Capture the cell that displays the provided text and extract its [x, y] central coordinate. 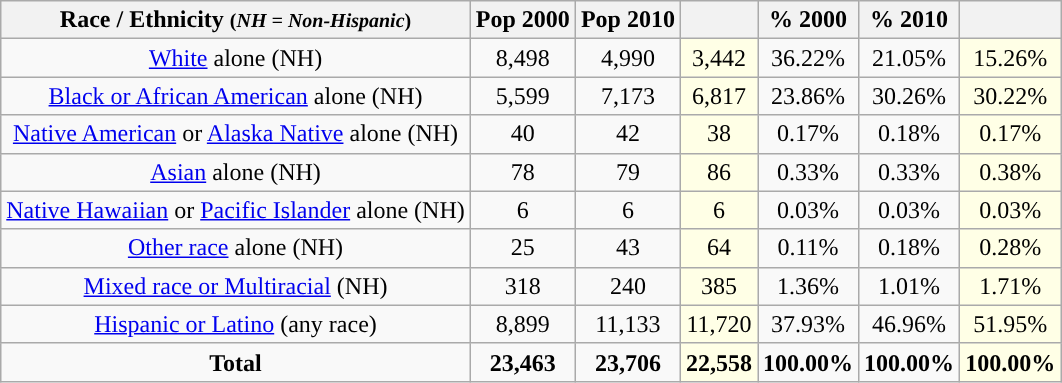
40 [522, 134]
38 [718, 134]
% 2010 [910, 20]
240 [628, 286]
Pop 2010 [628, 20]
21.05% [910, 58]
23,706 [628, 362]
385 [718, 286]
1.01% [910, 286]
6,817 [718, 96]
79 [628, 172]
318 [522, 286]
Race / Ethnicity (NH = Non-Hispanic) [236, 20]
Mixed race or Multiracial (NH) [236, 286]
0.38% [1010, 172]
1.36% [808, 286]
Hispanic or Latino (any race) [236, 324]
8,498 [522, 58]
36.22% [808, 58]
8,899 [522, 324]
Other race alone (NH) [236, 248]
42 [628, 134]
Pop 2000 [522, 20]
11,133 [628, 324]
1.71% [1010, 286]
Native Hawaiian or Pacific Islander alone (NH) [236, 210]
4,990 [628, 58]
78 [522, 172]
Black or African American alone (NH) [236, 96]
3,442 [718, 58]
5,599 [522, 96]
15.26% [1010, 58]
51.95% [1010, 324]
% 2000 [808, 20]
Native American or Alaska Native alone (NH) [236, 134]
22,558 [718, 362]
37.93% [808, 324]
30.22% [1010, 96]
White alone (NH) [236, 58]
86 [718, 172]
64 [718, 248]
46.96% [910, 324]
43 [628, 248]
0.11% [808, 248]
30.26% [910, 96]
11,720 [718, 324]
Total [236, 362]
7,173 [628, 96]
23,463 [522, 362]
0.28% [1010, 248]
Asian alone (NH) [236, 172]
23.86% [808, 96]
25 [522, 248]
